Return [X, Y] of the center of cell containing provided text 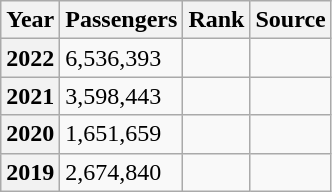
Year [30, 20]
1,651,659 [122, 134]
2,674,840 [122, 172]
2019 [30, 172]
6,536,393 [122, 58]
2021 [30, 96]
Source [290, 20]
3,598,443 [122, 96]
Rank [216, 20]
2020 [30, 134]
2022 [30, 58]
Passengers [122, 20]
